Capture the cell that displays the provided text and extract its (X, Y) central coordinate. 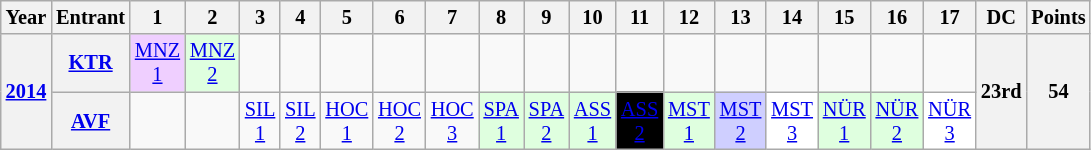
HOC1 (346, 121)
15 (844, 17)
4 (300, 17)
5 (346, 17)
SPA2 (546, 121)
MNZ1 (158, 63)
MST1 (689, 121)
MST2 (741, 121)
MNZ2 (212, 63)
17 (950, 17)
SPA1 (502, 121)
14 (792, 17)
AVF (90, 121)
SIL2 (300, 121)
12 (689, 17)
6 (400, 17)
54 (1058, 92)
NÜR1 (844, 121)
Points (1058, 17)
Entrant (90, 17)
2014 (26, 92)
Year (26, 17)
13 (741, 17)
11 (640, 17)
KTR (90, 63)
23rd (1001, 92)
SIL1 (260, 121)
MST3 (792, 121)
DC (1001, 17)
3 (260, 17)
NÜR2 (898, 121)
8 (502, 17)
2 (212, 17)
ASS2 (640, 121)
NÜR3 (950, 121)
16 (898, 17)
1 (158, 17)
10 (592, 17)
HOC2 (400, 121)
HOC3 (452, 121)
ASS1 (592, 121)
7 (452, 17)
9 (546, 17)
